Pinpoint the cell where the given text exists, returning its [x, y] midpoint coordinate. 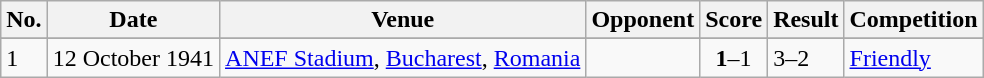
3–2 [806, 58]
Venue [403, 20]
Score [734, 20]
Result [806, 20]
Date [133, 20]
1 [24, 58]
Opponent [643, 20]
Friendly [914, 58]
12 October 1941 [133, 58]
Competition [914, 20]
1–1 [734, 58]
No. [24, 20]
ANEF Stadium, Bucharest, Romania [403, 58]
